Output the [x, y] coordinate of the center of the cell containing the given text.  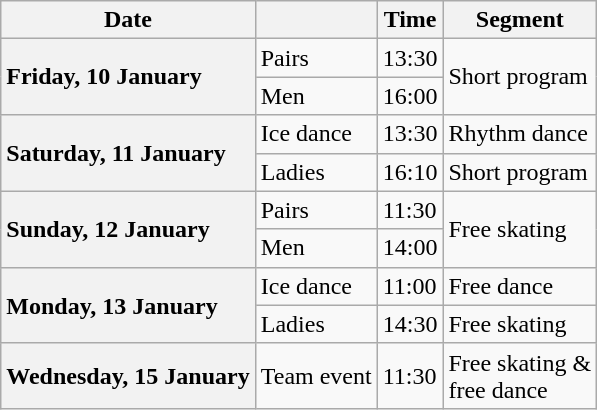
Team event [316, 376]
11:00 [410, 286]
Date [128, 20]
Sunday, 12 January [128, 229]
14:30 [410, 324]
16:00 [410, 96]
Monday, 13 January [128, 305]
Wednesday, 15 January [128, 376]
Saturday, 11 January [128, 153]
Friday, 10 January [128, 77]
Free dance [520, 286]
14:00 [410, 248]
16:10 [410, 172]
Time [410, 20]
Rhythm dance [520, 134]
Segment [520, 20]
Free skating &free dance [520, 376]
